Locate the cell with the specified text and output its (X, Y) center coordinate. 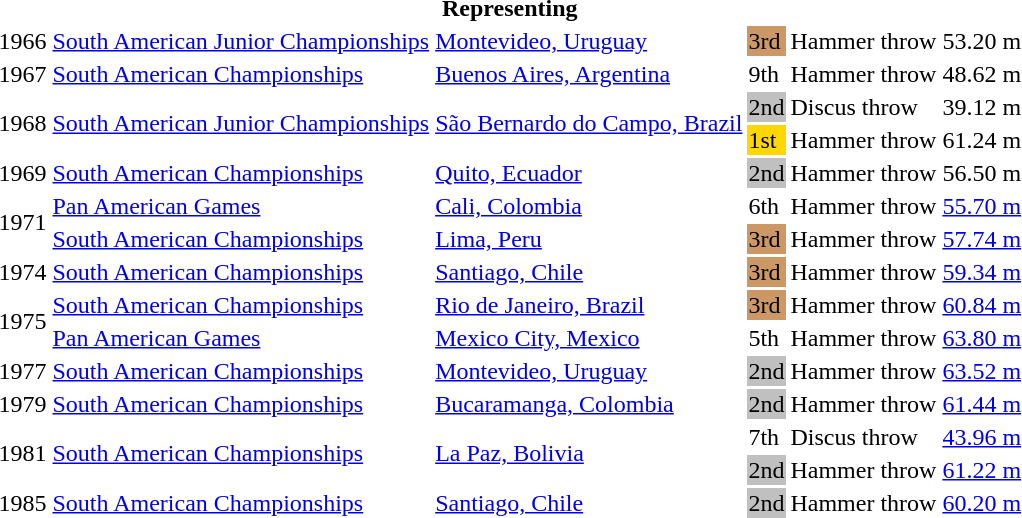
9th (766, 74)
São Bernardo do Campo, Brazil (589, 124)
7th (766, 437)
Mexico City, Mexico (589, 338)
Lima, Peru (589, 239)
Bucaramanga, Colombia (589, 404)
Quito, Ecuador (589, 173)
5th (766, 338)
6th (766, 206)
La Paz, Bolivia (589, 454)
Buenos Aires, Argentina (589, 74)
Cali, Colombia (589, 206)
1st (766, 140)
Rio de Janeiro, Brazil (589, 305)
